Determine the [x, y] coordinate at the center of the cell enclosing the given text.  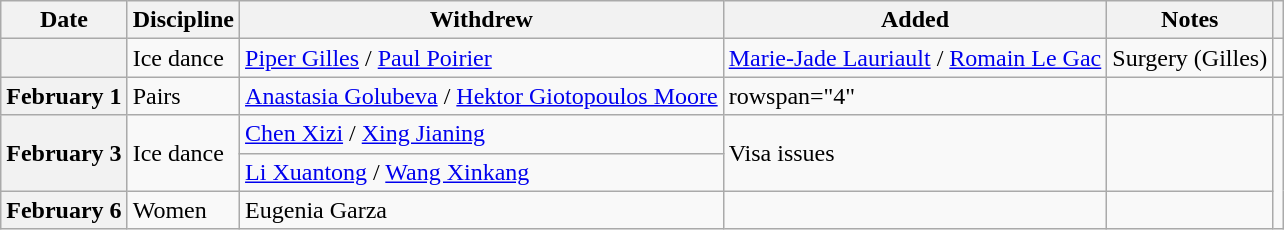
February 3 [64, 153]
February 1 [64, 96]
Chen Xizi / Xing Jianing [482, 134]
Li Xuantong / Wang Xinkang [482, 172]
Anastasia Golubeva / Hektor Giotopoulos Moore [482, 96]
Eugenia Garza [482, 210]
Piper Gilles / Paul Poirier [482, 58]
Women [183, 210]
Pairs [183, 96]
rowspan="4" [915, 96]
Added [915, 20]
Surgery (Gilles) [1190, 58]
Discipline [183, 20]
Notes [1190, 20]
Visa issues [915, 153]
February 6 [64, 210]
Date [64, 20]
Withdrew [482, 20]
Marie-Jade Lauriault / Romain Le Gac [915, 58]
